Determine the [x, y] coordinate at the center of the cell enclosing the given text.  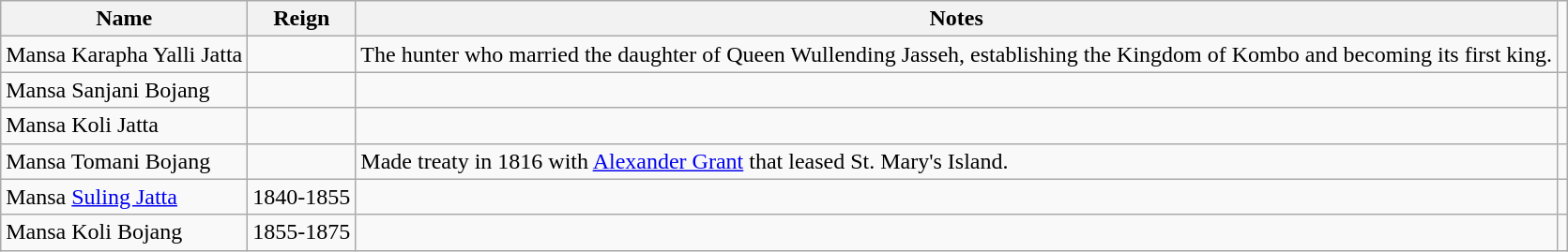
Mansa Koli Jatta [124, 126]
Mansa Tomani Bojang [124, 161]
1840-1855 [302, 197]
Reign [302, 19]
Mansa Karapha Yalli Jatta [124, 54]
Made treaty in 1816 with Alexander Grant that leased St. Mary's Island. [957, 161]
Mansa Suling Jatta [124, 197]
Mansa Koli Bojang [124, 232]
1855-1875 [302, 232]
Name [124, 19]
The hunter who married the daughter of Queen Wullending Jasseh, establishing the Kingdom of Kombo and becoming its first king. [957, 54]
Mansa Sanjani Bojang [124, 90]
Notes [957, 19]
